Search for the cell housing the specified text and yield its [x, y] center coordinate. 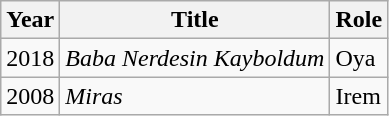
Irem [359, 96]
Year [30, 20]
Oya [359, 58]
Title [195, 20]
Miras [195, 96]
Role [359, 20]
Baba Nerdesin Kayboldum [195, 58]
2008 [30, 96]
2018 [30, 58]
